Locate the cell with the specified text and output its [x, y] center coordinate. 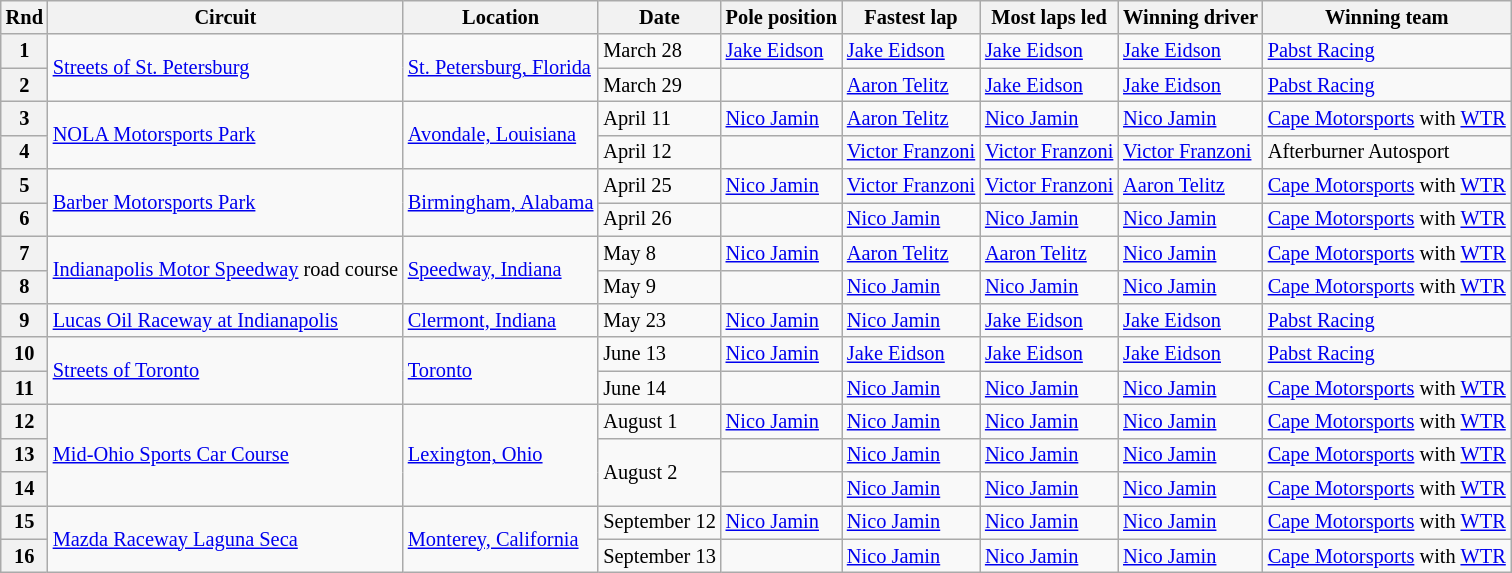
April 12 [659, 152]
13 [24, 455]
Avondale, Louisiana [500, 134]
August 1 [659, 421]
Speedway, Indiana [500, 270]
Lucas Oil Raceway at Indianapolis [226, 320]
Circuit [226, 17]
Streets of Toronto [226, 370]
7 [24, 253]
June 14 [659, 388]
Mid-Ohio Sports Car Course [226, 454]
11 [24, 388]
Toronto [500, 370]
3 [24, 118]
Streets of St. Petersburg [226, 68]
September 12 [659, 522]
12 [24, 421]
May 9 [659, 287]
May 8 [659, 253]
Barber Motorsports Park [226, 202]
Lexington, Ohio [500, 454]
April 25 [659, 186]
April 11 [659, 118]
April 26 [659, 219]
Winning team [1387, 17]
Indianapolis Motor Speedway road course [226, 270]
Birmingham, Alabama [500, 202]
Clermont, Indiana [500, 320]
Rnd [24, 17]
15 [24, 522]
Afterburner Autosport [1387, 152]
Winning driver [1190, 17]
8 [24, 287]
June 13 [659, 354]
NOLA Motorsports Park [226, 134]
March 29 [659, 85]
16 [24, 556]
6 [24, 219]
Date [659, 17]
September 13 [659, 556]
Fastest lap [911, 17]
10 [24, 354]
Mazda Raceway Laguna Seca [226, 538]
Most laps led [1049, 17]
14 [24, 489]
5 [24, 186]
4 [24, 152]
May 23 [659, 320]
March 28 [659, 51]
Pole position [782, 17]
1 [24, 51]
9 [24, 320]
Location [500, 17]
St. Petersburg, Florida [500, 68]
Monterey, California [500, 538]
2 [24, 85]
August 2 [659, 472]
